Pinpoint the cell where the given text exists, returning its [x, y] midpoint coordinate. 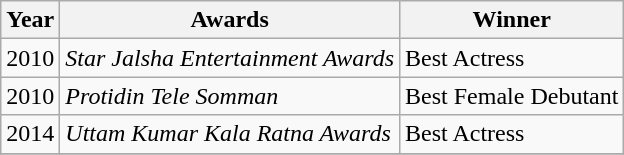
Awards [230, 20]
Year [30, 20]
2014 [30, 134]
Winner [512, 20]
Protidin Tele Somman [230, 96]
Best Female Debutant [512, 96]
Star Jalsha Entertainment Awards [230, 58]
Uttam Kumar Kala Ratna Awards [230, 134]
